For the text-containing cell, return its midpoint in (X, Y) coordinate format. 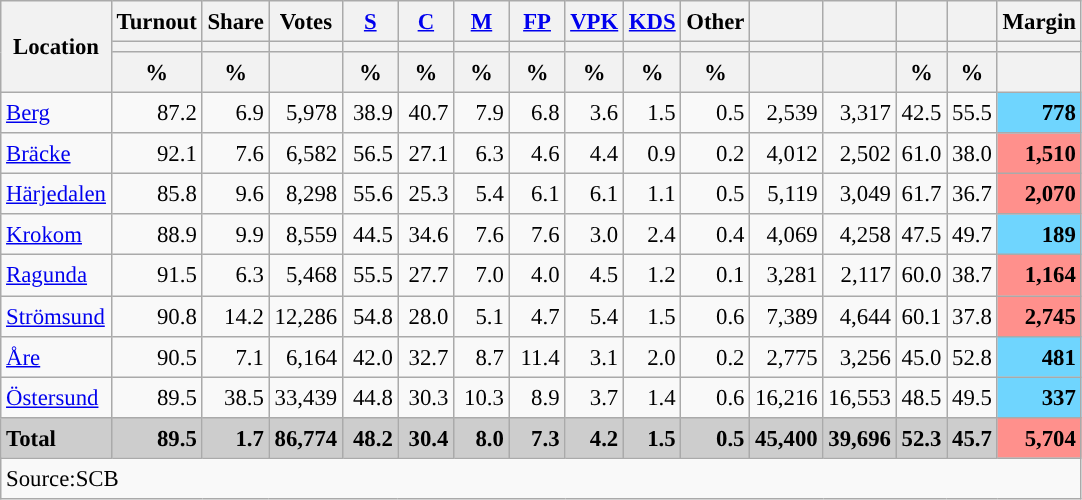
45.0 (921, 356)
KDS (652, 22)
1.4 (652, 398)
Strömsund (56, 316)
1.7 (236, 438)
16,553 (860, 398)
M (482, 22)
2,745 (1039, 316)
S (370, 22)
9.9 (236, 234)
4.7 (537, 316)
7.0 (482, 276)
6,582 (306, 154)
3,049 (860, 194)
44.5 (370, 234)
28.0 (426, 316)
C (426, 22)
44.8 (370, 398)
56.5 (370, 154)
16,216 (786, 398)
778 (1039, 114)
Location (56, 47)
5,704 (1039, 438)
3,256 (860, 356)
3.7 (594, 398)
52.8 (972, 356)
Margin (1039, 22)
5,978 (306, 114)
61.7 (921, 194)
30.3 (426, 398)
92.1 (156, 154)
32.7 (426, 356)
37.8 (972, 316)
87.2 (156, 114)
14.2 (236, 316)
4.4 (594, 154)
61.0 (921, 154)
3,317 (860, 114)
6.8 (537, 114)
27.7 (426, 276)
8.9 (537, 398)
91.5 (156, 276)
10.3 (482, 398)
2,070 (1039, 194)
Härjedalen (56, 194)
8.0 (482, 438)
Source:SCB (541, 478)
Åre (56, 356)
4,069 (786, 234)
2,775 (786, 356)
0.4 (716, 234)
Ragunda (56, 276)
38.5 (236, 398)
90.5 (156, 356)
45.7 (972, 438)
2,502 (860, 154)
Krokom (56, 234)
39,696 (860, 438)
30.4 (426, 438)
60.0 (921, 276)
7.3 (537, 438)
49.5 (972, 398)
Other (716, 22)
4.6 (537, 154)
7.9 (482, 114)
7,389 (786, 316)
3,281 (786, 276)
4.2 (594, 438)
337 (1039, 398)
5,119 (786, 194)
42.5 (921, 114)
481 (1039, 356)
49.7 (972, 234)
Total (56, 438)
40.7 (426, 114)
48.5 (921, 398)
7.1 (236, 356)
34.6 (426, 234)
85.8 (156, 194)
60.1 (921, 316)
5,468 (306, 276)
4,258 (860, 234)
2.4 (652, 234)
38.0 (972, 154)
5.1 (482, 316)
3.6 (594, 114)
36.7 (972, 194)
Turnout (156, 22)
12,286 (306, 316)
8,298 (306, 194)
1,510 (1039, 154)
0.1 (716, 276)
86,774 (306, 438)
90.8 (156, 316)
FP (537, 22)
88.9 (156, 234)
Östersund (56, 398)
Berg (56, 114)
2,539 (786, 114)
4,644 (860, 316)
6.9 (236, 114)
45,400 (786, 438)
33,439 (306, 398)
47.5 (921, 234)
54.8 (370, 316)
VPK (594, 22)
189 (1039, 234)
3.1 (594, 356)
55.6 (370, 194)
4.0 (537, 276)
11.4 (537, 356)
2,117 (860, 276)
8,559 (306, 234)
25.3 (426, 194)
42.0 (370, 356)
Votes (306, 22)
4,012 (786, 154)
3.0 (594, 234)
1,164 (1039, 276)
38.9 (370, 114)
Share (236, 22)
9.6 (236, 194)
4.5 (594, 276)
6,164 (306, 356)
8.7 (482, 356)
Bräcke (56, 154)
48.2 (370, 438)
1.2 (652, 276)
0.9 (652, 154)
1.1 (652, 194)
38.7 (972, 276)
2.0 (652, 356)
52.3 (921, 438)
27.1 (426, 154)
